For the text-containing cell, return its midpoint in (x, y) coordinate format. 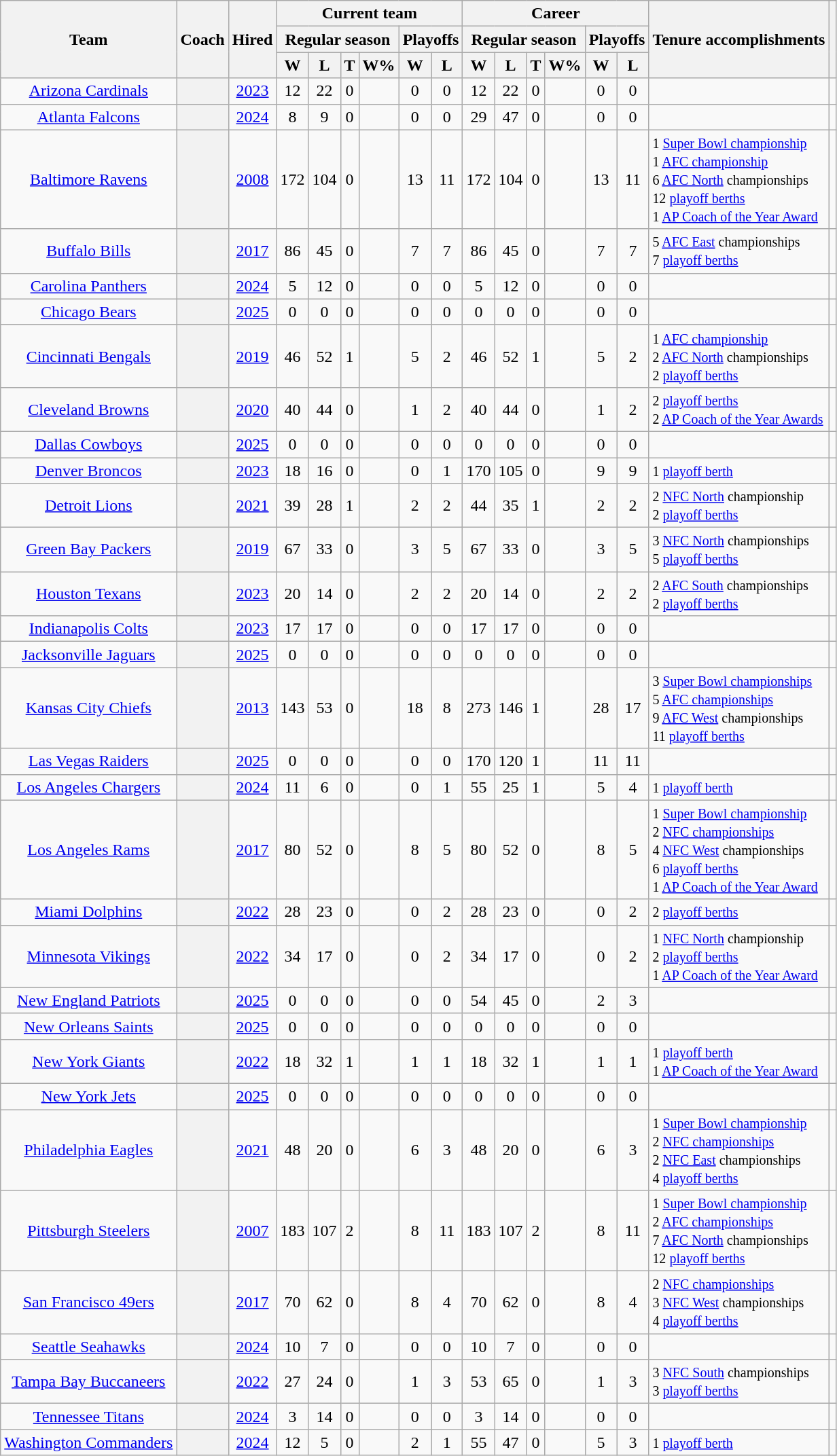
2 NFC championships3 NFC West championships4 playoff berths (739, 1303)
Atlanta Falcons (88, 117)
Kansas City Chiefs (88, 708)
Tenure accomplishments (739, 39)
Arizona Cardinals (88, 91)
New York Jets (88, 1096)
Indianapolis Colts (88, 629)
Denver Broncos (88, 471)
1 playoff berth1 AP Coach of the Year Award (739, 1061)
Miami Dolphins (88, 912)
2020 (253, 409)
Jacksonville Jaguars (88, 655)
2007 (253, 1231)
1 Super Bowl championship2 AFC championships7 AFC North championships12 playoff berths (739, 1231)
Pittsburgh Steelers (88, 1231)
146 (511, 708)
2 playoff berths (739, 912)
2 NFC North championship2 playoff berths (739, 505)
Dallas Cowboys (88, 444)
54 (478, 1000)
Chicago Bears (88, 312)
New Orleans Saints (88, 1026)
Los Angeles Chargers (88, 787)
24 (325, 1381)
Los Angeles Rams (88, 850)
Minnesota Vikings (88, 956)
2 playoff berths2 AP Coach of the Year Awards (739, 409)
Green Bay Packers (88, 550)
Coach (202, 39)
Cleveland Browns (88, 409)
Hired (253, 39)
Tennessee Titans (88, 1417)
1 Super Bowl championship2 NFC championships 4 NFC West championships6 playoff berths1 AP Coach of the Year Award (739, 850)
120 (511, 761)
New England Patriots (88, 1000)
Carolina Panthers (88, 286)
16 (325, 471)
5 AFC East championships 7 playoff berths (739, 251)
3 NFC South championships3 playoff berths (739, 1381)
Houston Texans (88, 594)
Career (556, 14)
Seattle Seahawks (88, 1347)
2008 (253, 179)
Cincinnati Bengals (88, 356)
1 Super Bowl championship2 NFC championships2 NFC East championships4 playoff berths (739, 1150)
143 (292, 708)
San Francisco 49ers (88, 1303)
Team (88, 39)
Buffalo Bills (88, 251)
Washington Commanders (88, 1442)
Las Vegas Raiders (88, 761)
2013 (253, 708)
25 (511, 787)
New York Giants (88, 1061)
Detroit Lions (88, 505)
Tampa Bay Buccaneers (88, 1381)
29 (478, 117)
27 (292, 1381)
2 AFC South championships2 playoff berths (739, 594)
105 (511, 471)
1 AFC championship 2 AFC North championships2 playoff berths (739, 356)
65 (511, 1381)
3 Super Bowl championships5 AFC championships9 AFC West championships11 playoff berths (739, 708)
1 NFC North championship2 playoff berths1 AP Coach of the Year Award (739, 956)
Philadelphia Eagles (88, 1150)
Baltimore Ravens (88, 179)
3 NFC North championships5 playoff berths (739, 550)
39 (292, 505)
1 Super Bowl championship1 AFC championship 6 AFC North championships 12 playoff berths1 AP Coach of the Year Award (739, 179)
Current team (370, 14)
35 (511, 505)
273 (478, 708)
